Find where the given text appears and provide that cell's center as (x, y) coordinate. 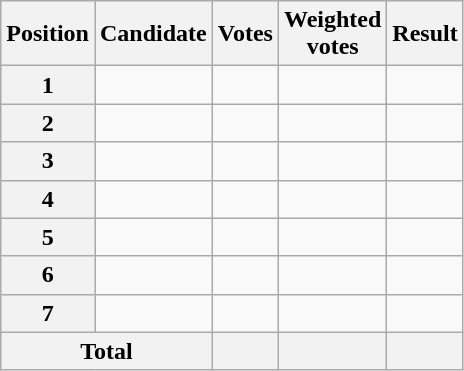
Candidate (153, 34)
Weightedvotes (332, 34)
1 (48, 85)
5 (48, 237)
Position (48, 34)
Votes (245, 34)
3 (48, 161)
7 (48, 313)
6 (48, 275)
Result (425, 34)
2 (48, 123)
Total (107, 351)
4 (48, 199)
